Return the (x, y) coordinate for the center point of the cell that contains the specified text.  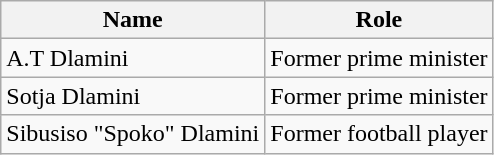
A.T Dlamini (133, 58)
Name (133, 20)
Sibusiso "Spoko" Dlamini (133, 134)
Role (379, 20)
Sotja Dlamini (133, 96)
Former football player (379, 134)
